From the cell containing the given text, extract its center point as [x, y] coordinate. 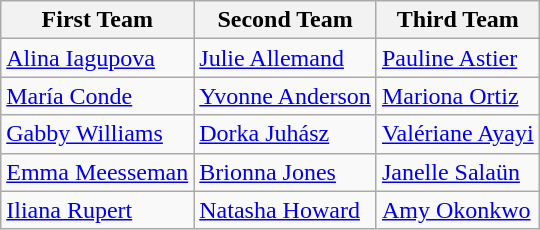
Valériane Ayayi [458, 134]
Amy Okonkwo [458, 210]
Pauline Astier [458, 58]
María Conde [98, 96]
Yvonne Anderson [286, 96]
Mariona Ortiz [458, 96]
Julie Allemand [286, 58]
Iliana Rupert [98, 210]
Gabby Williams [98, 134]
Janelle Salaün [458, 172]
Third Team [458, 20]
First Team [98, 20]
Emma Meesseman [98, 172]
Second Team [286, 20]
Natasha Howard [286, 210]
Alina Iagupova [98, 58]
Dorka Juhász [286, 134]
Brionna Jones [286, 172]
